Find where the given text appears and provide that cell's center as [X, Y] coordinate. 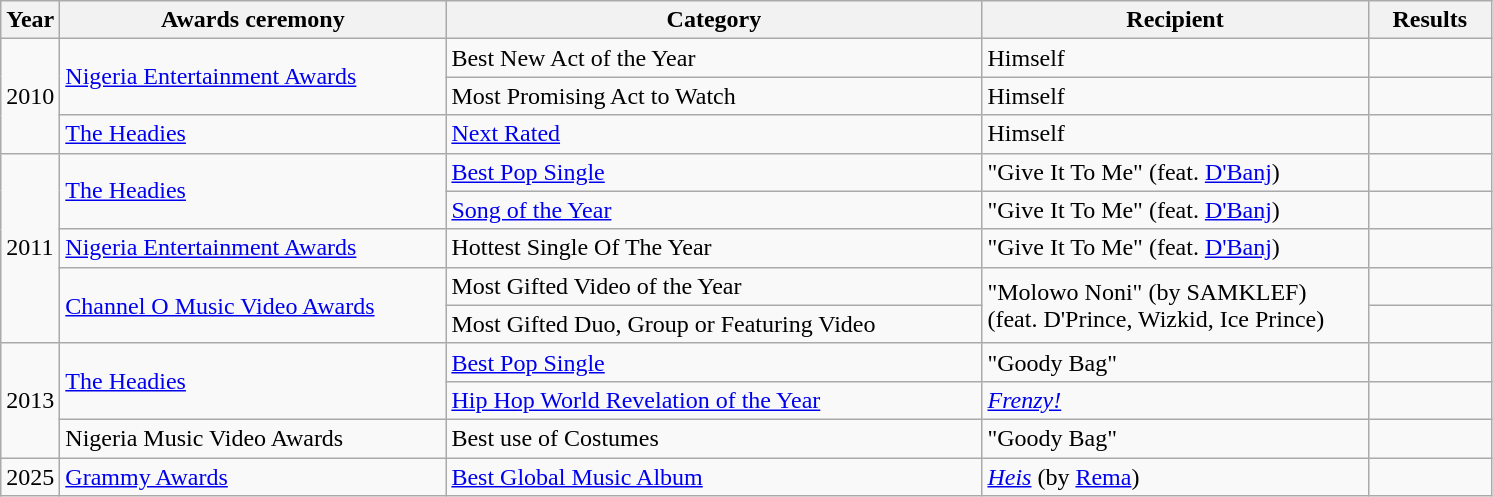
Nigeria Music Video Awards [253, 438]
Results [1430, 20]
2010 [30, 96]
2025 [30, 477]
Frenzy! [1175, 400]
Grammy Awards [253, 477]
Awards ceremony [253, 20]
Channel O Music Video Awards [253, 305]
Best use of Costumes [714, 438]
Hip Hop World Revelation of the Year [714, 400]
Most Gifted Video of the Year [714, 286]
Recipient [1175, 20]
Best New Act of the Year [714, 58]
Most Promising Act to Watch [714, 96]
Most Gifted Duo, Group or Featuring Video [714, 324]
Best Global Music Album [714, 477]
Heis (by Rema) [1175, 477]
Category [714, 20]
Song of the Year [714, 210]
2013 [30, 400]
Year [30, 20]
"Molowo Noni" (by SAMKLEF)(feat. D'Prince, Wizkid, Ice Prince) [1175, 305]
2011 [30, 248]
Hottest Single Of The Year [714, 248]
Next Rated [714, 134]
